Search for the cell housing the specified text and yield its [X, Y] center coordinate. 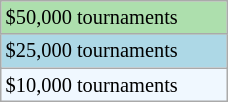
$50,000 tournaments [114, 17]
$10,000 tournaments [114, 85]
$25,000 tournaments [114, 51]
